Return the (x, y) coordinate for the center point of the cell that contains the specified text.  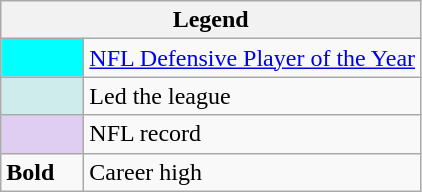
NFL record (252, 134)
Legend (211, 20)
Led the league (252, 96)
Career high (252, 172)
Bold (42, 172)
NFL Defensive Player of the Year (252, 58)
